Return (x, y) of the center of cell containing provided text 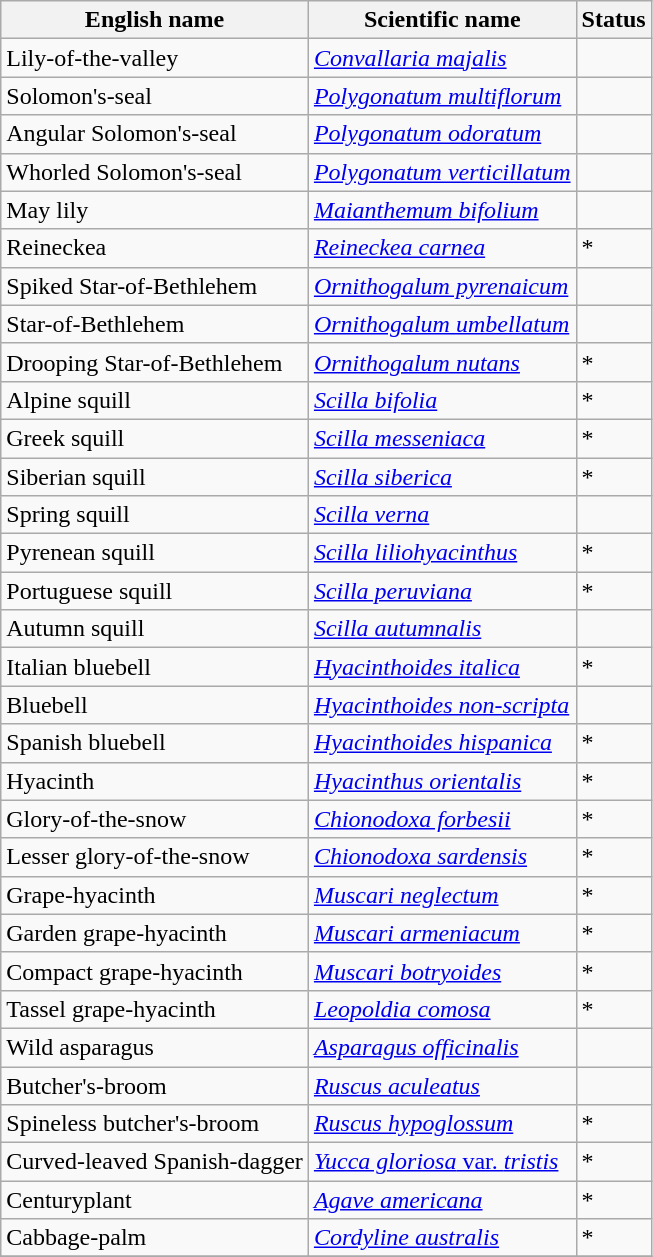
Chionodoxa forbesii (442, 819)
Star-of-Bethlehem (155, 324)
Drooping Star-of-Bethlehem (155, 362)
Ruscus aculeatus (442, 1085)
Greek squill (155, 438)
Lily-of-the-valley (155, 58)
Centuryplant (155, 1200)
Spiked Star-of-Bethlehem (155, 286)
Polygonatum verticillatum (442, 172)
Scilla messeniaca (442, 438)
Scilla autumnalis (442, 629)
Agave americana (442, 1200)
Ornithogalum nutans (442, 362)
Grape-hyacinth (155, 895)
Glory-of-the-snow (155, 819)
Compact grape-hyacinth (155, 971)
Butcher's-broom (155, 1085)
Reineckea carnea (442, 248)
Yucca gloriosa var. tristis (442, 1162)
Autumn squill (155, 629)
Hyacinthoides hispanica (442, 743)
Muscari armeniacum (442, 933)
Tassel grape-hyacinth (155, 1009)
Spanish bluebell (155, 743)
Spineless butcher's-broom (155, 1124)
Bluebell (155, 705)
Cabbage-palm (155, 1238)
Curved-leaved Spanish-dagger (155, 1162)
Scilla bifolia (442, 400)
Siberian squill (155, 477)
Scilla verna (442, 515)
Polygonatum multiflorum (442, 96)
Scientific name (442, 20)
Cordyline australis (442, 1238)
Scilla siberica (442, 477)
Scilla liliohyacinthus (442, 553)
Portuguese squill (155, 591)
Leopoldia comosa (442, 1009)
Whorled Solomon's-seal (155, 172)
Muscari botryoides (442, 971)
Status (614, 20)
Hyacinthoides italica (442, 667)
Ornithogalum pyrenaicum (442, 286)
Ornithogalum umbellatum (442, 324)
Chionodoxa sardensis (442, 857)
Convallaria majalis (442, 58)
English name (155, 20)
Maianthemum bifolium (442, 210)
Spring squill (155, 515)
Muscari neglectum (442, 895)
Ruscus hypoglossum (442, 1124)
Asparagus officinalis (442, 1047)
Reineckea (155, 248)
Solomon's-seal (155, 96)
Wild asparagus (155, 1047)
Angular Solomon's-seal (155, 134)
Lesser glory-of-the-snow (155, 857)
May lily (155, 210)
Pyrenean squill (155, 553)
Scilla peruviana (442, 591)
Hyacinthoides non-scripta (442, 705)
Hyacinth (155, 781)
Polygonatum odoratum (442, 134)
Italian bluebell (155, 667)
Garden grape-hyacinth (155, 933)
Alpine squill (155, 400)
Hyacinthus orientalis (442, 781)
